Detect which cell encompasses the target text, then output its (x, y) center coordinate. 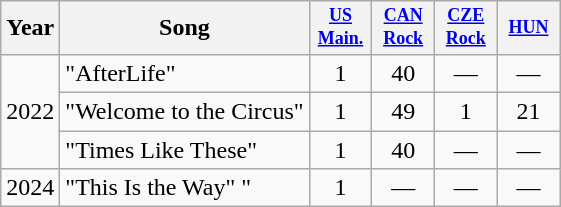
CAN Rock (404, 28)
21 (528, 111)
2022 (30, 111)
Song (184, 28)
49 (404, 111)
"Welcome to the Circus" (184, 111)
CZERock (466, 28)
"This Is the Way" " (184, 188)
"AfterLife" (184, 73)
"Times Like These" (184, 150)
HUN (528, 28)
Year (30, 28)
USMain. (340, 28)
2024 (30, 188)
